Capture the cell that displays the provided text and extract its (x, y) central coordinate. 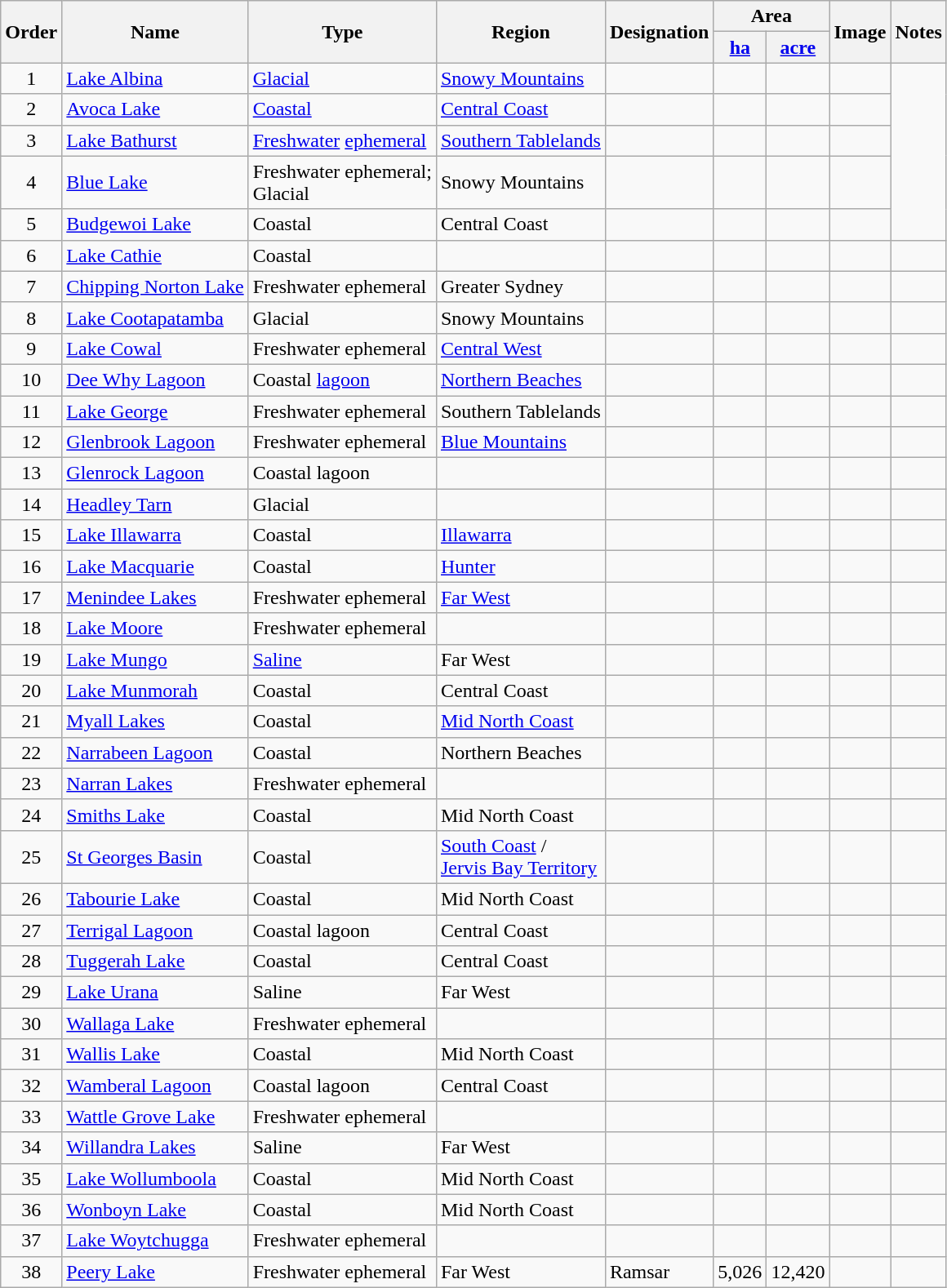
33 (31, 1117)
acre (798, 47)
Dee Why Lagoon (155, 380)
15 (31, 535)
St Georges Basin (155, 857)
32 (31, 1086)
Glenrock Lagoon (155, 473)
Willandra Lakes (155, 1148)
Chipping Norton Lake (155, 286)
Greater Sydney (521, 286)
Headley Tarn (155, 504)
Name (155, 32)
Narran Lakes (155, 784)
Blue Lake (155, 183)
Lake Illawarra (155, 535)
29 (31, 993)
12 (31, 442)
3 (31, 140)
Notes (918, 32)
Designation (659, 32)
Budgewoi Lake (155, 224)
18 (31, 628)
Peery Lake (155, 1272)
Lake Cathie (155, 255)
ha (740, 47)
Lake Cootapatamba (155, 318)
9 (31, 349)
Wonboyn Lake (155, 1210)
Wallis Lake (155, 1055)
Freshwater ephemeral;Glacial (342, 183)
19 (31, 660)
24 (31, 815)
21 (31, 722)
25 (31, 857)
Order (31, 32)
5 (31, 224)
Lake Woytchugga (155, 1241)
16 (31, 566)
38 (31, 1272)
30 (31, 1024)
Wattle Grove Lake (155, 1117)
23 (31, 784)
Lake Macquarie (155, 566)
Lake Urana (155, 993)
Ramsar (659, 1272)
37 (31, 1241)
12,420 (798, 1272)
Avoca Lake (155, 109)
Type (342, 32)
Image (860, 32)
22 (31, 753)
26 (31, 899)
Tabourie Lake (155, 899)
Lake Munmorah (155, 691)
34 (31, 1148)
27 (31, 930)
Wallaga Lake (155, 1024)
Lake Mungo (155, 660)
Blue Mountains (521, 442)
Smiths Lake (155, 815)
31 (31, 1055)
4 (31, 183)
Lake Moore (155, 628)
Myall Lakes (155, 722)
Wamberal Lagoon (155, 1086)
8 (31, 318)
5,026 (740, 1272)
2 (31, 109)
Narrabeen Lagoon (155, 753)
Central West (521, 349)
Lake Wollumboola (155, 1179)
Glenbrook Lagoon (155, 442)
20 (31, 691)
14 (31, 504)
1 (31, 78)
Illawarra (521, 535)
7 (31, 286)
Lake George (155, 411)
Lake Bathurst (155, 140)
Area (771, 16)
Tuggerah Lake (155, 962)
36 (31, 1210)
6 (31, 255)
Lake Cowal (155, 349)
13 (31, 473)
Hunter (521, 566)
17 (31, 597)
Lake Albina (155, 78)
35 (31, 1179)
Menindee Lakes (155, 597)
Terrigal Lagoon (155, 930)
South Coast /Jervis Bay Territory (521, 857)
28 (31, 962)
11 (31, 411)
10 (31, 380)
Region (521, 32)
